Extract the (X, Y) coordinate from the center of the cell holding the provided text.  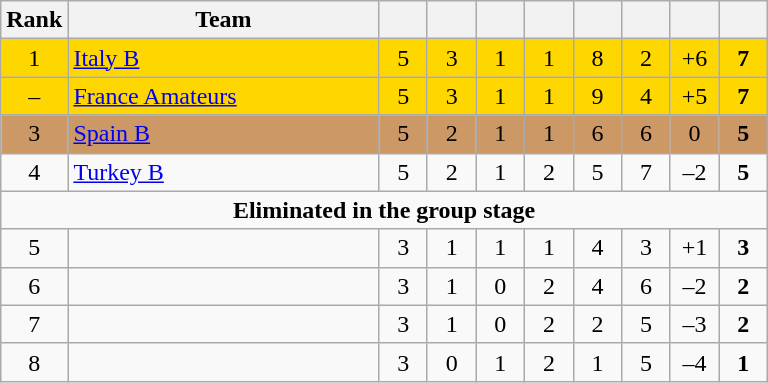
Spain B (224, 134)
Turkey B (224, 172)
Team (224, 20)
Italy B (224, 58)
France Amateurs (224, 96)
9 (598, 96)
+6 (694, 58)
– (34, 96)
+1 (694, 248)
Rank (34, 20)
+5 (694, 96)
Eliminated in the group stage (384, 210)
–4 (694, 362)
–3 (694, 324)
